Identify which cell holds the provided text, then report its (X, Y) central coordinate. 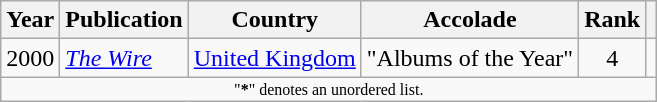
Accolade (470, 20)
Rank (612, 20)
"Albums of the Year" (470, 58)
2000 (30, 58)
The Wire (124, 58)
Country (274, 20)
"*" denotes an unordered list. (329, 89)
4 (612, 58)
Publication (124, 20)
Year (30, 20)
United Kingdom (274, 58)
